Output the (X, Y) coordinate of the center of the cell containing the given text.  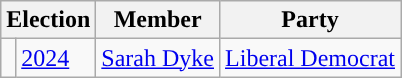
Election (48, 20)
Sarah Dyke (158, 58)
2024 (56, 58)
Party (310, 20)
Liberal Democrat (310, 58)
Member (158, 20)
